Locate the cell with the specified text and output its (X, Y) center coordinate. 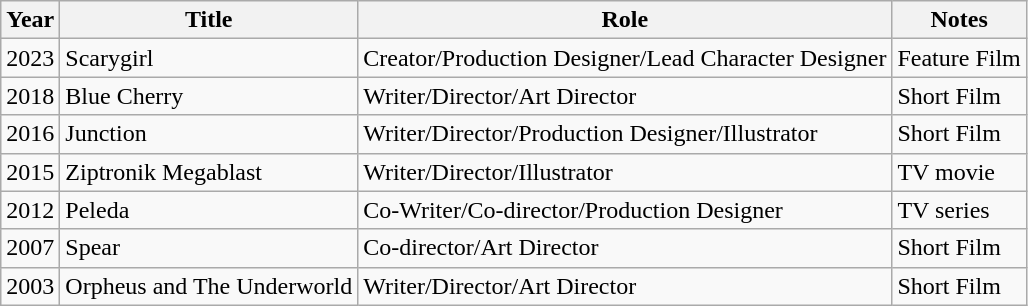
Co-director/Art Director (625, 248)
Notes (959, 20)
Feature Film (959, 58)
TV series (959, 210)
Peleda (209, 210)
Spear (209, 248)
Writer/Director/Production Designer/Illustrator (625, 134)
2007 (30, 248)
Role (625, 20)
Title (209, 20)
2012 (30, 210)
Blue Cherry (209, 96)
Writer/Director/Illustrator (625, 172)
2015 (30, 172)
Creator/Production Designer/Lead Character Designer (625, 58)
Junction (209, 134)
Scarygirl (209, 58)
2003 (30, 286)
Orpheus and The Underworld (209, 286)
Co-Writer/Co-director/Production Designer (625, 210)
2016 (30, 134)
2018 (30, 96)
2023 (30, 58)
Year (30, 20)
TV movie (959, 172)
Ziptronik Megablast (209, 172)
